Detect which cell encompasses the target text, then output its (X, Y) center coordinate. 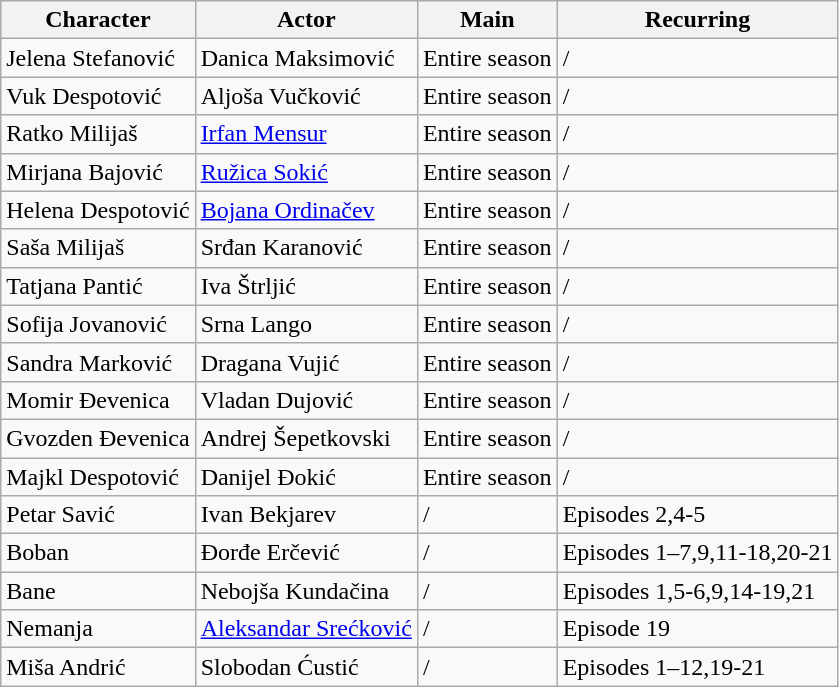
Irfan Mensur (306, 134)
Bojana Ordinačev (306, 210)
Danica Maksimović (306, 58)
Slobodan Ćustić (306, 667)
Nebojša Kundačina (306, 591)
Majkl Despotović (98, 477)
Ivan Bekjarev (306, 515)
Sofija Jovanović (98, 324)
Vladan Dujović (306, 400)
Episodes 1,5-6,9,14-19,21 (698, 591)
Srđan Karanović (306, 248)
Gvozden Đevenica (98, 438)
Ružica Sokić (306, 172)
Episode 19 (698, 629)
Jelena Stefanović (98, 58)
Aleksandar Srećković (306, 629)
Iva Štrljić (306, 286)
Miša Andrić (98, 667)
Saša Milijaš (98, 248)
Recurring (698, 20)
Character (98, 20)
Sandra Marković (98, 362)
Episodes 1–7,9,11-18,20-21 (698, 553)
Ratko Milijaš (98, 134)
Srna Lango (306, 324)
Boban (98, 553)
Tatjana Pantić (98, 286)
Đorđe Erčević (306, 553)
Danijel Đokić (306, 477)
Dragana Vujić (306, 362)
Bane (98, 591)
Vuk Despotović (98, 96)
Helena Despotović (98, 210)
Momir Đevenica (98, 400)
Aljoša Vučković (306, 96)
Petar Savić (98, 515)
Main (487, 20)
Andrej Šepetkovski (306, 438)
Episodes 1–12,19-21 (698, 667)
Actor (306, 20)
Episodes 2,4-5 (698, 515)
Nemanja (98, 629)
Mirjana Bajović (98, 172)
